Find where the given text appears and provide that cell's center as (x, y) coordinate. 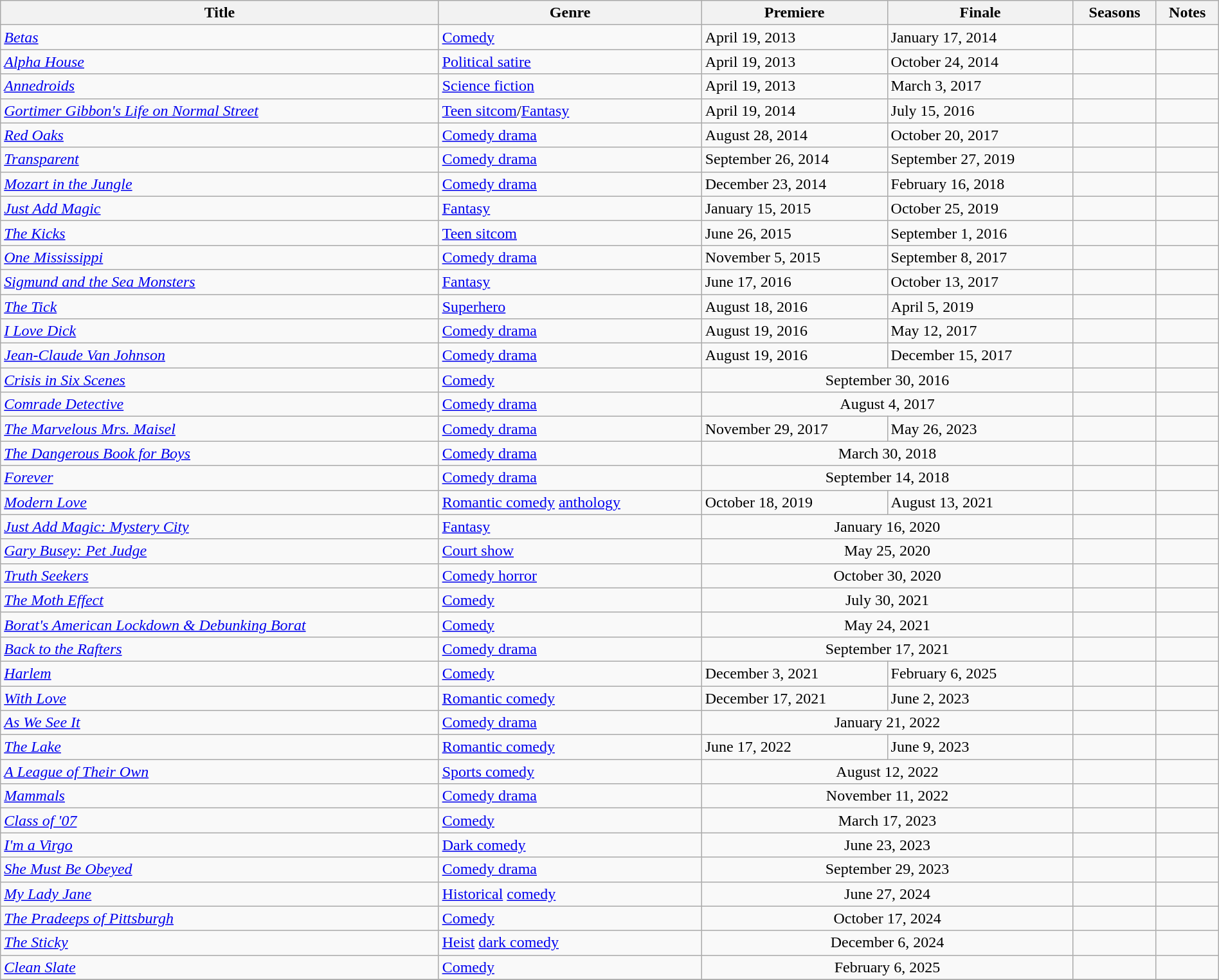
My Lady Jane (220, 894)
November 29, 2017 (795, 429)
Gortimer Gibbon's Life on Normal Street (220, 111)
Title (220, 13)
September 1, 2016 (980, 233)
August 28, 2014 (795, 135)
September 17, 2021 (887, 649)
The Pradeeps of Pittsburgh (220, 918)
April 5, 2019 (980, 307)
March 3, 2017 (980, 86)
Comrade Detective (220, 404)
June 2, 2023 (980, 698)
December 15, 2017 (980, 356)
August 4, 2017 (887, 404)
October 24, 2014 (980, 62)
August 12, 2022 (887, 772)
June 26, 2015 (795, 233)
June 27, 2024 (887, 894)
Clean Slate (220, 967)
September 29, 2023 (887, 869)
January 17, 2014 (980, 37)
January 21, 2022 (887, 723)
July 15, 2016 (980, 111)
Just Add Magic (220, 208)
Harlem (220, 673)
Betas (220, 37)
October 30, 2020 (887, 576)
December 17, 2021 (795, 698)
The Marvelous Mrs. Maisel (220, 429)
The Tick (220, 307)
Sigmund and the Sea Monsters (220, 282)
Teen sitcom (570, 233)
Truth Seekers (220, 576)
September 27, 2019 (980, 159)
October 20, 2017 (980, 135)
Annedroids (220, 86)
I Love Dick (220, 331)
Transparent (220, 159)
Heist dark comedy (570, 943)
Teen sitcom/Fantasy (570, 111)
Dark comedy (570, 845)
Alpha House (220, 62)
June 17, 2016 (795, 282)
Court show (570, 551)
May 24, 2021 (887, 624)
December 3, 2021 (795, 673)
Mammals (220, 796)
August 18, 2016 (795, 307)
Comedy horror (570, 576)
June 23, 2023 (887, 845)
January 15, 2015 (795, 208)
I'm a Virgo (220, 845)
A League of Their Own (220, 772)
Jean-Claude Van Johnson (220, 356)
Modern Love (220, 502)
The Dangerous Book for Boys (220, 453)
March 17, 2023 (887, 821)
Political satire (570, 62)
One Mississippi (220, 257)
May 12, 2017 (980, 331)
Seasons (1115, 13)
Forever (220, 478)
Science fiction (570, 86)
February 16, 2018 (980, 184)
June 17, 2022 (795, 747)
Back to the Rafters (220, 649)
Finale (980, 13)
Genre (570, 13)
Superhero (570, 307)
The Kicks (220, 233)
Class of '07 (220, 821)
October 17, 2024 (887, 918)
Historical comedy (570, 894)
Sports comedy (570, 772)
March 30, 2018 (887, 453)
Red Oaks (220, 135)
December 23, 2014 (795, 184)
Gary Busey: Pet Judge (220, 551)
June 9, 2023 (980, 747)
Crisis in Six Scenes (220, 380)
As We See It (220, 723)
The Lake (220, 747)
August 13, 2021 (980, 502)
With Love (220, 698)
Notes (1187, 13)
She Must Be Obeyed (220, 869)
October 25, 2019 (980, 208)
Romantic comedy anthology (570, 502)
October 18, 2019 (795, 502)
May 25, 2020 (887, 551)
May 26, 2023 (980, 429)
Borat's American Lockdown & Debunking Borat (220, 624)
November 11, 2022 (887, 796)
September 26, 2014 (795, 159)
October 13, 2017 (980, 282)
September 30, 2016 (887, 380)
September 8, 2017 (980, 257)
The Moth Effect (220, 600)
January 16, 2020 (887, 527)
Premiere (795, 13)
Just Add Magic: Mystery City (220, 527)
April 19, 2014 (795, 111)
Mozart in the Jungle (220, 184)
September 14, 2018 (887, 478)
The Sticky (220, 943)
December 6, 2024 (887, 943)
July 30, 2021 (887, 600)
November 5, 2015 (795, 257)
